Detect which cell encompasses the target text, then output its (x, y) center coordinate. 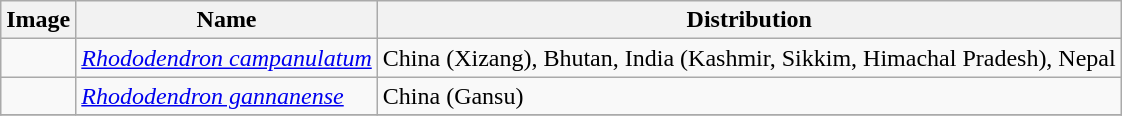
Rhododendron gannanense (226, 96)
Name (226, 20)
Rhododendron campanulatum (226, 58)
Image (38, 20)
China (Xizang), Bhutan, India (Kashmir, Sikkim, Himachal Pradesh), Nepal (749, 58)
China (Gansu) (749, 96)
Distribution (749, 20)
